Output the (X, Y) coordinate of the center of the cell containing the given text.  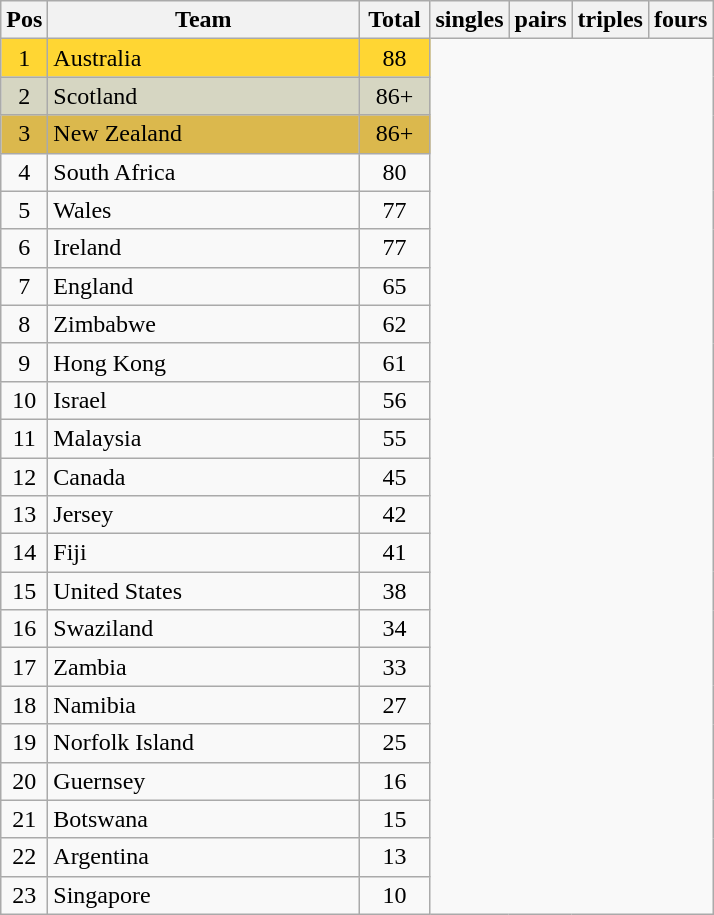
12 (24, 477)
3 (24, 134)
80 (394, 172)
South Africa (204, 172)
19 (24, 743)
5 (24, 210)
61 (394, 362)
Jersey (204, 515)
33 (394, 667)
27 (394, 705)
Botswana (204, 819)
6 (24, 248)
Ireland (204, 248)
56 (394, 400)
14 (24, 553)
88 (394, 58)
7 (24, 286)
Hong Kong (204, 362)
Zambia (204, 667)
8 (24, 324)
Total (394, 20)
Argentina (204, 857)
18 (24, 705)
22 (24, 857)
Singapore (204, 895)
Namibia (204, 705)
Canada (204, 477)
20 (24, 781)
42 (394, 515)
38 (394, 591)
Norfolk Island (204, 743)
Pos (24, 20)
Israel (204, 400)
singles (470, 20)
pairs (540, 20)
34 (394, 629)
Swaziland (204, 629)
23 (24, 895)
Wales (204, 210)
45 (394, 477)
4 (24, 172)
65 (394, 286)
2 (24, 96)
fours (680, 20)
Fiji (204, 553)
Australia (204, 58)
9 (24, 362)
41 (394, 553)
25 (394, 743)
55 (394, 438)
United States (204, 591)
New Zealand (204, 134)
Team (204, 20)
Malaysia (204, 438)
21 (24, 819)
62 (394, 324)
Guernsey (204, 781)
Scotland (204, 96)
England (204, 286)
11 (24, 438)
Zimbabwe (204, 324)
17 (24, 667)
1 (24, 58)
triples (610, 20)
